Scan for the cell matching the given text and deliver its (X, Y) coordinate at center. 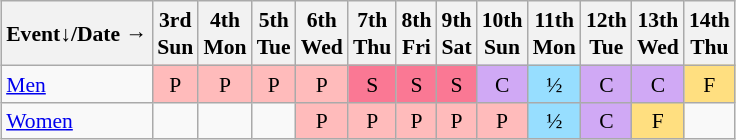
14thThu (710, 33)
8thFri (416, 33)
4thMon (224, 33)
6thWed (322, 33)
11thMon (554, 33)
3rdSun (175, 33)
12thTue (606, 33)
7thThu (372, 33)
Men (76, 84)
5thTue (274, 33)
Women (76, 120)
Event↓/Date → (76, 33)
10thSun (502, 33)
13thWed (658, 33)
9thSat (457, 33)
